Determine the [x, y] coordinate at the center of the cell enclosing the given text.  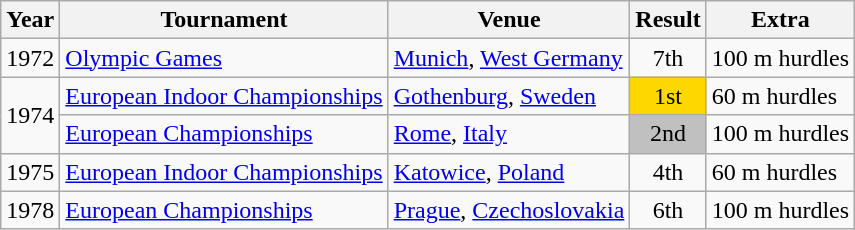
4th [668, 172]
Rome, Italy [509, 134]
Olympic Games [224, 58]
1974 [30, 115]
Year [30, 20]
1972 [30, 58]
1st [668, 96]
2nd [668, 134]
Munich, West Germany [509, 58]
Tournament [224, 20]
Result [668, 20]
Extra [780, 20]
1975 [30, 172]
7th [668, 58]
6th [668, 210]
Katowice, Poland [509, 172]
Prague, Czechoslovakia [509, 210]
Gothenburg, Sweden [509, 96]
1978 [30, 210]
Venue [509, 20]
